Search for the cell housing the specified text and yield its (x, y) center coordinate. 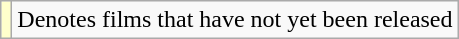
Denotes films that have not yet been released (235, 20)
